From the cell containing the given text, extract its center point as (x, y) coordinate. 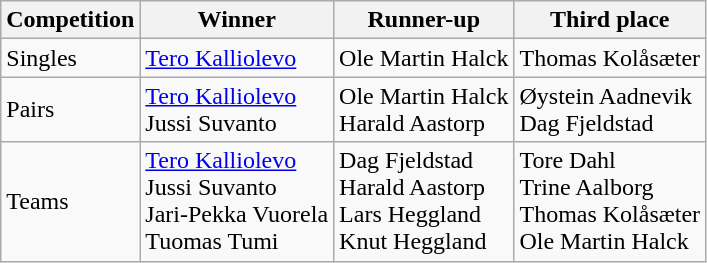
Third place (610, 20)
Tero Kalliolevo Jussi Suvanto Jari-Pekka Vuorela Tuomas Tumi (237, 202)
Singles (70, 58)
Tero Kalliolevo Jussi Suvanto (237, 110)
Competition (70, 20)
Thomas Kolåsæter (610, 58)
Tero Kalliolevo (237, 58)
Winner (237, 20)
Ole Martin Halck Harald Aastorp (424, 110)
Teams (70, 202)
Pairs (70, 110)
Tore Dahl Trine Aalborg Thomas Kolåsæter Ole Martin Halck (610, 202)
Ole Martin Halck (424, 58)
Dag Fjeldstad Harald Aastorp Lars Heggland Knut Heggland (424, 202)
Øystein Aadnevik Dag Fjeldstad (610, 110)
Runner-up (424, 20)
